Pinpoint the cell where the given text exists, returning its [x, y] midpoint coordinate. 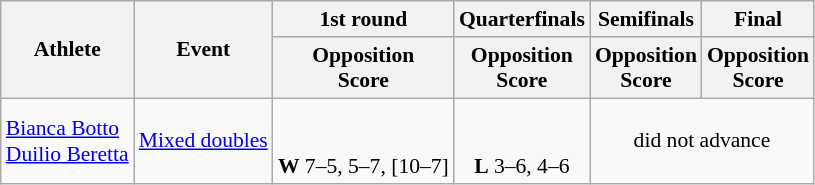
Athlete [68, 50]
Bianca BottoDuilio Beretta [68, 142]
Event [204, 50]
did not advance [702, 142]
L 3–6, 4–6 [522, 142]
Semifinals [646, 19]
1st round [364, 19]
Quarterfinals [522, 19]
Final [758, 19]
W 7–5, 5–7, [10–7] [364, 142]
Mixed doubles [204, 142]
